Scan for the cell matching the given text and deliver its (X, Y) coordinate at center. 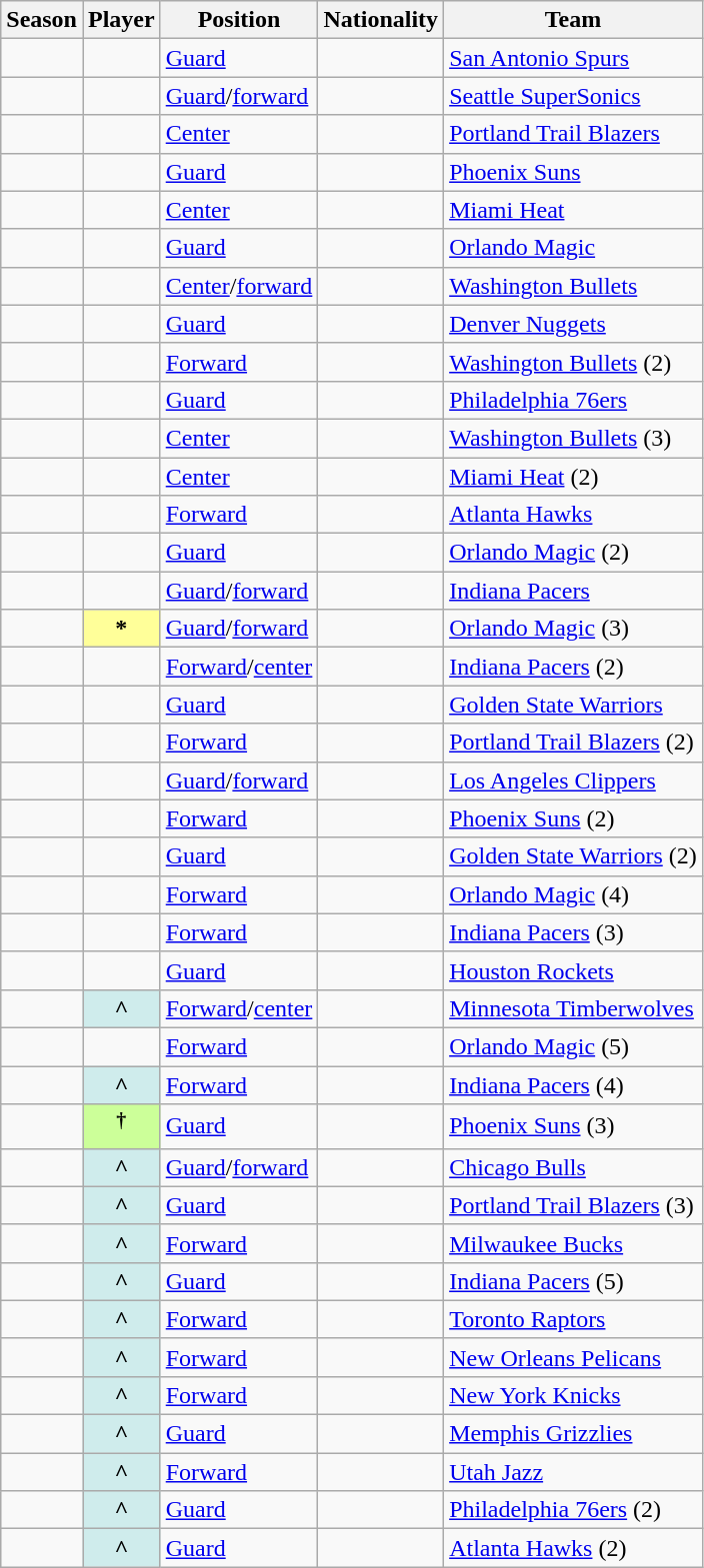
Los Angeles Clippers (574, 781)
Washington Bullets (3) (574, 438)
Washington Bullets (574, 286)
Atlanta Hawks (574, 515)
Philadelphia 76ers (2) (574, 1510)
Toronto Raptors (574, 1319)
Golden State Warriors (574, 705)
* (121, 629)
Center/forward (239, 286)
Orlando Magic (3) (574, 629)
Memphis Grizzlies (574, 1434)
Phoenix Suns (3) (574, 1127)
Houston Rockets (574, 970)
Miami Heat (574, 210)
Washington Bullets (2) (574, 362)
Nationality (381, 20)
Orlando Magic (5) (574, 1046)
Player (121, 20)
Denver Nuggets (574, 324)
Minnesota Timberwolves (574, 1008)
Portland Trail Blazers (3) (574, 1205)
Philadelphia 76ers (574, 400)
† (121, 1127)
New York Knicks (574, 1395)
Position (239, 20)
Indiana Pacers (4) (574, 1084)
San Antonio Spurs (574, 58)
Orlando Magic (2) (574, 553)
Seattle SuperSonics (574, 96)
Orlando Magic (4) (574, 894)
Team (574, 20)
Indiana Pacers (3) (574, 932)
Atlanta Hawks (2) (574, 1548)
Phoenix Suns (574, 172)
Indiana Pacers (2) (574, 667)
Utah Jazz (574, 1472)
Portland Trail Blazers (2) (574, 743)
New Orleans Pelicans (574, 1357)
Indiana Pacers (5) (574, 1281)
Milwaukee Bucks (574, 1243)
Indiana Pacers (574, 591)
Portland Trail Blazers (574, 134)
Chicago Bulls (574, 1167)
Golden State Warriors (2) (574, 856)
Orlando Magic (574, 248)
Phoenix Suns (2) (574, 818)
Season (42, 20)
Miami Heat (2) (574, 477)
